Scan for the cell matching the given text and deliver its [x, y] coordinate at center. 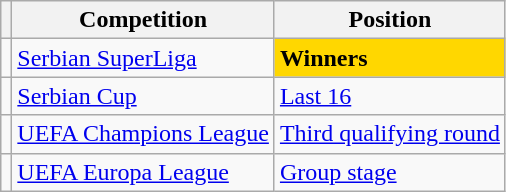
UEFA Champions League [144, 134]
Position [390, 20]
Third qualifying round [390, 134]
Group stage [390, 172]
Competition [144, 20]
UEFA Europa League [144, 172]
Serbian Cup [144, 96]
Serbian SuperLiga [144, 58]
Winners [390, 58]
Last 16 [390, 96]
